Determine the [X, Y] coordinate at the center of the cell enclosing the given text.  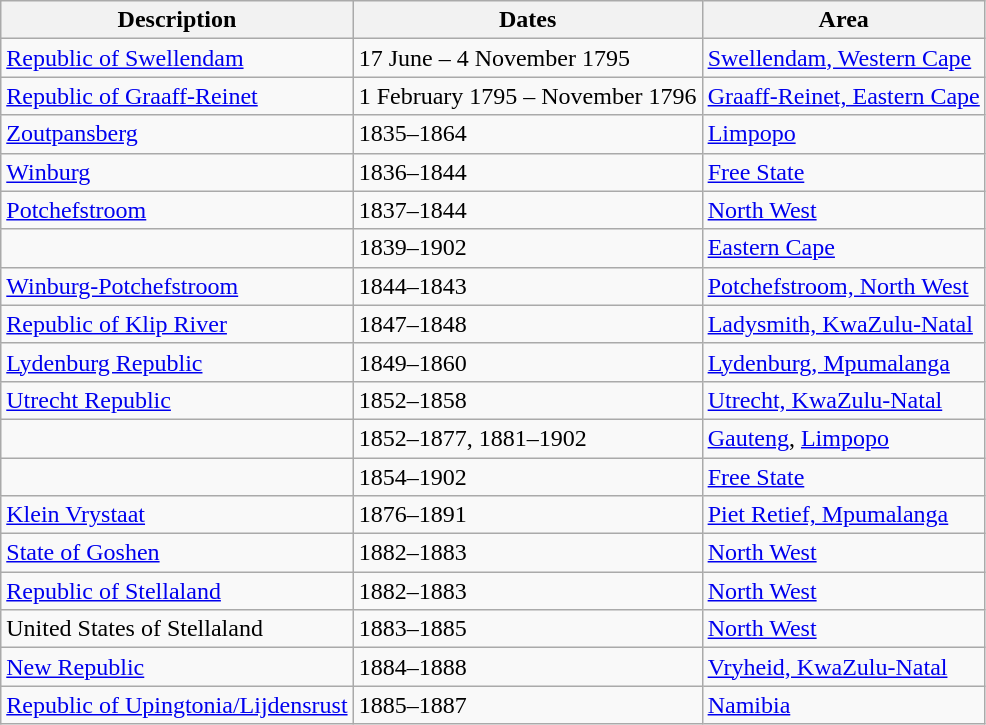
Republic of Stellaland [177, 591]
1837–1844 [528, 210]
1836–1844 [528, 172]
Utrecht, KwaZulu-Natal [844, 400]
Republic of Swellendam [177, 58]
Eastern Cape [844, 248]
1844–1843 [528, 286]
1876–1891 [528, 515]
1884–1888 [528, 667]
Republic of Upingtonia/Lijdensrust [177, 705]
1839–1902 [528, 248]
United States of Stellaland [177, 629]
Description [177, 20]
Gauteng, Limpopo [844, 438]
1849–1860 [528, 362]
1835–1864 [528, 134]
Ladysmith, KwaZulu-Natal [844, 324]
State of Goshen [177, 553]
Swellendam, Western Cape [844, 58]
17 June – 4 November 1795 [528, 58]
Winburg-Potchefstroom [177, 286]
Klein Vrystaat [177, 515]
1852–1858 [528, 400]
New Republic [177, 667]
Limpopo [844, 134]
1847–1848 [528, 324]
1854–1902 [528, 477]
Dates [528, 20]
Republic of Klip River [177, 324]
1883–1885 [528, 629]
1 February 1795 – November 1796 [528, 96]
Potchefstroom [177, 210]
Republic of Graaff-Reinet [177, 96]
Vryheid, KwaZulu-Natal [844, 667]
1885–1887 [528, 705]
Piet Retief, Mpumalanga [844, 515]
Namibia [844, 705]
Zoutpansberg [177, 134]
Utrecht Republic [177, 400]
Area [844, 20]
Graaff-Reinet, Eastern Cape [844, 96]
Lydenburg Republic [177, 362]
Lydenburg, Mpumalanga [844, 362]
Potchefstroom, North West [844, 286]
Winburg [177, 172]
1852–1877, 1881–1902 [528, 438]
